Identify which cell holds the provided text, then report its (X, Y) central coordinate. 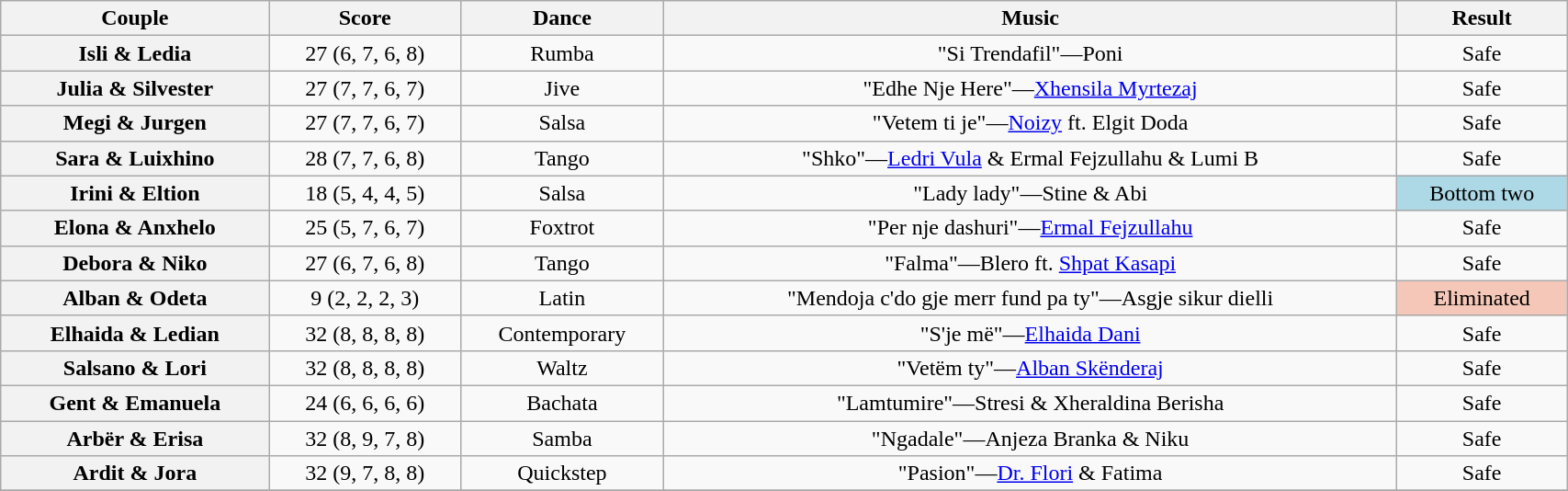
"Lamtumire"—Stresi & Xheraldina Berisha (1031, 403)
Bachata (562, 403)
Quickstep (562, 474)
Isli & Ledia (135, 53)
"Pasion"—Dr. Flori & Fatima (1031, 474)
Elhaida & Ledian (135, 333)
"Mendoja c'do gje merr fund pa ty"—Asgje sikur dielli (1031, 298)
Eliminated (1483, 298)
"Vetem ti je"—Noizy ft. Elgit Doda (1031, 123)
"Edhe Nje Here"—Xhensila Myrtezaj (1031, 88)
"Si Trendafil"—Poni (1031, 53)
Bottom two (1483, 193)
Couple (135, 18)
"S'je më"—Elhaida Dani (1031, 333)
9 (2, 2, 2, 3) (365, 298)
Contemporary (562, 333)
18 (5, 4, 4, 5) (365, 193)
"Per nje dashuri"—Ermal Fejzullahu (1031, 228)
"Lady lady"—Stine & Abi (1031, 193)
Debora & Niko (135, 263)
Salsano & Lori (135, 368)
Foxtrot (562, 228)
Arbër & Erisa (135, 439)
Jive (562, 88)
Elona & Anxhelo (135, 228)
Alban & Odeta (135, 298)
32 (9, 7, 8, 8) (365, 474)
Sara & Luixhino (135, 158)
Music (1031, 18)
Samba (562, 439)
"Shko"—Ledri Vula & Ermal Fejzullahu & Lumi B (1031, 158)
Julia & Silvester (135, 88)
Result (1483, 18)
Gent & Emanuela (135, 403)
Dance (562, 18)
Waltz (562, 368)
Ardit & Jora (135, 474)
32 (8, 9, 7, 8) (365, 439)
24 (6, 6, 6, 6) (365, 403)
Latin (562, 298)
"Ngadale"—Anjeza Branka & Niku (1031, 439)
25 (5, 7, 6, 7) (365, 228)
Score (365, 18)
Megi & Jurgen (135, 123)
28 (7, 7, 6, 8) (365, 158)
Irini & Eltion (135, 193)
"Vetëm ty"—Alban Skënderaj (1031, 368)
"Falma"—Blero ft. Shpat Kasapi (1031, 263)
Rumba (562, 53)
